For the text-containing cell, return its midpoint in [x, y] coordinate format. 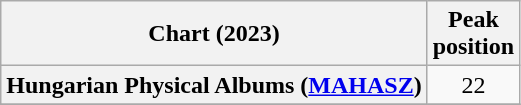
Chart (2023) [214, 34]
Peakposition [473, 34]
22 [473, 85]
Hungarian Physical Albums (MAHASZ) [214, 85]
